Identify which cell holds the provided text, then report its [x, y] central coordinate. 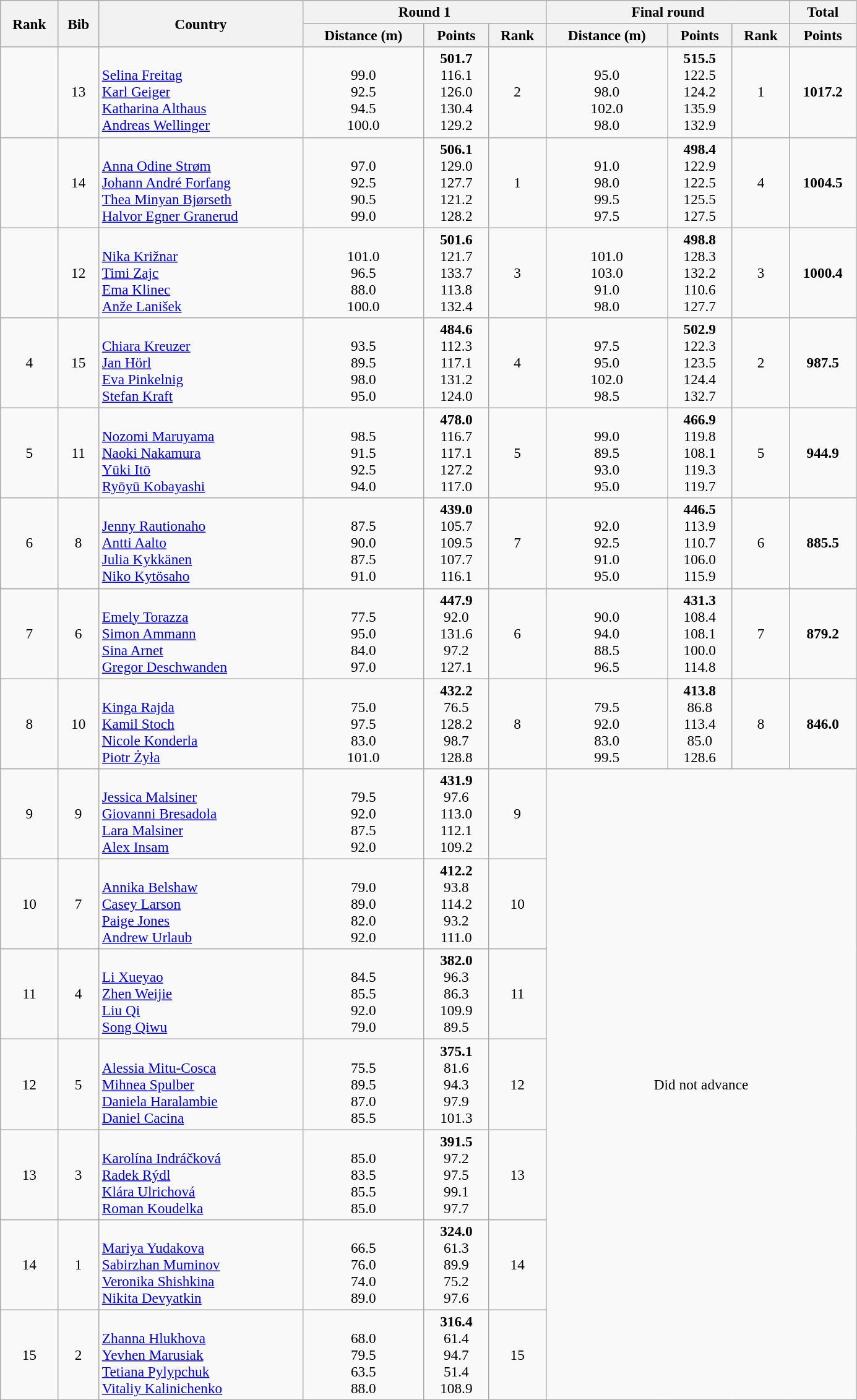
Anna Odine StrømJohann André ForfangThea Minyan BjørsethHalvor Egner Granerud [200, 183]
91.098.099.597.5 [607, 183]
Nozomi MaruyamaNaoki NakamuraYūki ItōRyōyū Kobayashi [200, 453]
90.094.088.596.5 [607, 633]
Li XueyaoZhen WeijieLiu QiSong Qiwu [200, 994]
85.083.585.585.0 [363, 1174]
Jenny RautionahoAntti AaltoJulia KykkänenNiko Kytösaho [200, 543]
99.092.594.5100.0 [363, 92]
412.293.8114.293.2111.0 [456, 904]
506.1129.0127.7121.2128.2 [456, 183]
77.595.084.097.0 [363, 633]
846.0 [823, 723]
93.589.598.095.0 [363, 363]
316.461.494.751.4108.9 [456, 1355]
98.591.592.594.0 [363, 453]
Mariya YudakovaSabirzhan MuminovVeronika ShishkinaNikita Devyatkin [200, 1265]
447.992.0131.697.2127.1 [456, 633]
879.2 [823, 633]
413.886.8113.485.0128.6 [700, 723]
Bib [78, 24]
Annika BelshawCasey LarsonPaige JonesAndrew Urlaub [200, 904]
Country [200, 24]
498.8128.3132.2110.6127.7 [700, 272]
Emely TorazzaSimon AmmannSina ArnetGregor Deschwanden [200, 633]
431.3108.4108.1100.0114.8 [700, 633]
498.4122.9122.5125.5127.5 [700, 183]
375.181.694.397.9101.3 [456, 1084]
Chiara KreuzerJan HörlEva PinkelnigStefan Kraft [200, 363]
391.597.297.599.197.7 [456, 1174]
84.585.592.079.0 [363, 994]
Karolína IndráčkováRadek RýdlKlára UlrichováRoman Koudelka [200, 1174]
66.576.074.089.0 [363, 1265]
92.092.591.095.0 [607, 543]
75.589.587.085.5 [363, 1084]
97.092.590.599.0 [363, 183]
Selina FreitagKarl GeigerKatharina AlthausAndreas Wellinger [200, 92]
502.9122.3123.5124.4132.7 [700, 363]
Round 1 [424, 12]
324.061.389.975.297.6 [456, 1265]
501.6121.7133.7113.8132.4 [456, 272]
75.097.583.0101.0 [363, 723]
101.096.588.0100.0 [363, 272]
68.079.563.588.0 [363, 1355]
1004.5 [823, 183]
944.9 [823, 453]
885.5 [823, 543]
95.098.0102.098.0 [607, 92]
Alessia Mitu-CoscaMihnea SpulberDaniela HaralambieDaniel Cacina [200, 1084]
79.592.083.099.5 [607, 723]
97.595.0102.098.5 [607, 363]
79.592.087.592.0 [363, 814]
1000.4 [823, 272]
382.096.386.3109.989.5 [456, 994]
439.0105.7109.5107.7116.1 [456, 543]
Total [823, 12]
101.0103.091.098.0 [607, 272]
484.6112.3117.1131.2124.0 [456, 363]
432.276.5128.298.7128.8 [456, 723]
515.5122.5124.2135.9132.9 [700, 92]
Zhanna HlukhovaYevhen MarusiakTetiana PylypchukVitaliy Kalinichenko [200, 1355]
501.7116.1126.0130.4129.2 [456, 92]
987.5 [823, 363]
87.590.087.591.0 [363, 543]
79.089.082.092.0 [363, 904]
Final round [668, 12]
466.9119.8108.1119.3119.7 [700, 453]
1017.2 [823, 92]
431.997.6113.0112.1109.2 [456, 814]
446.5113.9110.7106.0115.9 [700, 543]
99.089.593.095.0 [607, 453]
478.0116.7117.1127.2117.0 [456, 453]
Jessica MalsinerGiovanni BresadolaLara MalsinerAlex Insam [200, 814]
Nika KrižnarTimi ZajcEma KlinecAnže Lanišek [200, 272]
Kinga RajdaKamil StochNicole KonderlaPiotr Żyła [200, 723]
Did not advance [702, 1084]
